Determine the (x, y) coordinate at the center of the cell enclosing the given text.  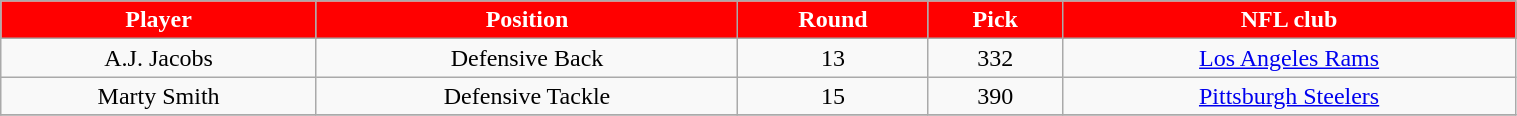
Los Angeles Rams (1289, 58)
15 (834, 96)
Defensive Back (526, 58)
332 (995, 58)
13 (834, 58)
Position (526, 20)
A.J. Jacobs (159, 58)
Round (834, 20)
Defensive Tackle (526, 96)
NFL club (1289, 20)
390 (995, 96)
Player (159, 20)
Pick (995, 20)
Marty Smith (159, 96)
Pittsburgh Steelers (1289, 96)
